Provide the [x, y] coordinate of the cell's center where the given text is located.  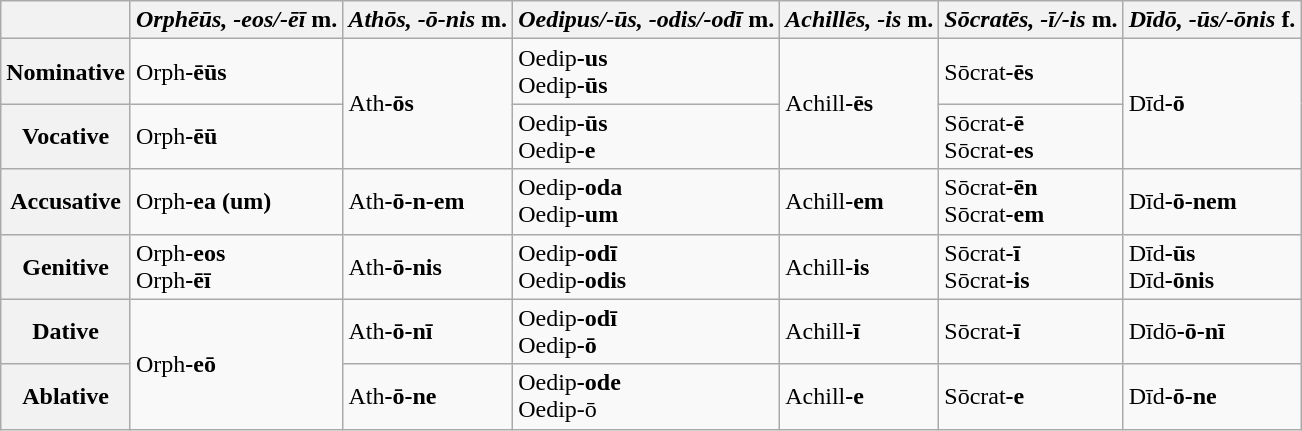
Oedip-ūsOedip-e [646, 136]
Vocative [66, 136]
Sōcrat-e [1031, 396]
Genitive [66, 266]
Dīd-ō [1212, 104]
Sōcrat-ēSōcrat-es [1031, 136]
Orph-eō [236, 364]
Dative [66, 332]
Dīdō, -ūs/-ōnis f. [1212, 20]
Achill-em [860, 202]
Nominative [66, 72]
Achill-ī [860, 332]
Achill-is [860, 266]
Orph-eosOrph-ēī [236, 266]
Ath-ō-n-em [428, 202]
Orph-ea (um) [236, 202]
Dīd-ō-ne [1212, 396]
Oedip-odīOedip-odis [646, 266]
Sōcrat-ēnSōcrat-em [1031, 202]
Ath-ō-nis [428, 266]
Dīd-ūsDīd-ōnis [1212, 266]
Achillēs, -is m. [860, 20]
Achill-e [860, 396]
Oedipus/-ūs, -odis/-odī m. [646, 20]
Accusative [66, 202]
Orph-ēū [236, 136]
Athōs, -ō-nis m. [428, 20]
Ablative [66, 396]
Achill-ēs [860, 104]
Dīdō-ō-nī [1212, 332]
Oedip-odeOedip-ō [646, 396]
Orphēūs, -eos/-ēī m. [236, 20]
Sōcrat-ēs [1031, 72]
Ath-ō-nī [428, 332]
Ath-ōs [428, 104]
Orph-ēūs [236, 72]
Ath-ō-ne [428, 396]
Sōcrat-ī [1031, 332]
Sōcrat-īSōcrat-is [1031, 266]
Oedip-usOedip-ūs [646, 72]
Oedip-odaOedip-um [646, 202]
Dīd-ō-nem [1212, 202]
Oedip-odīOedip-ō [646, 332]
Sōcratēs, -ī/-is m. [1031, 20]
